Output the [x, y] coordinate of the center of the cell containing the given text.  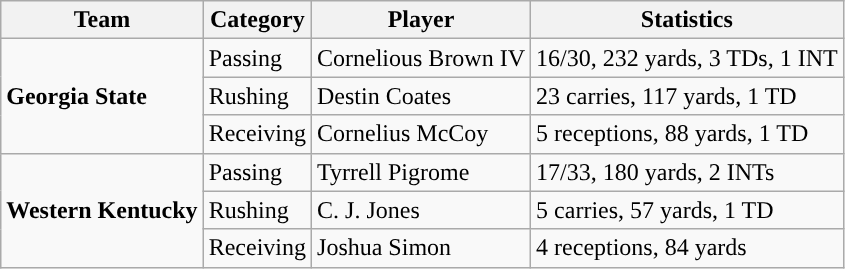
5 carries, 57 yards, 1 TD [688, 210]
5 receptions, 88 yards, 1 TD [688, 134]
Georgia State [102, 96]
Cornelious Brown IV [422, 58]
Player [422, 20]
Tyrrell Pigrome [422, 172]
C. J. Jones [422, 210]
4 receptions, 84 yards [688, 248]
Team [102, 20]
16/30, 232 yards, 3 TDs, 1 INT [688, 58]
Category [257, 20]
Joshua Simon [422, 248]
Destin Coates [422, 96]
Statistics [688, 20]
17/33, 180 yards, 2 INTs [688, 172]
Cornelius McCoy [422, 134]
23 carries, 117 yards, 1 TD [688, 96]
Western Kentucky [102, 210]
